Extract the [x, y] coordinate from the center of the cell holding the provided text.  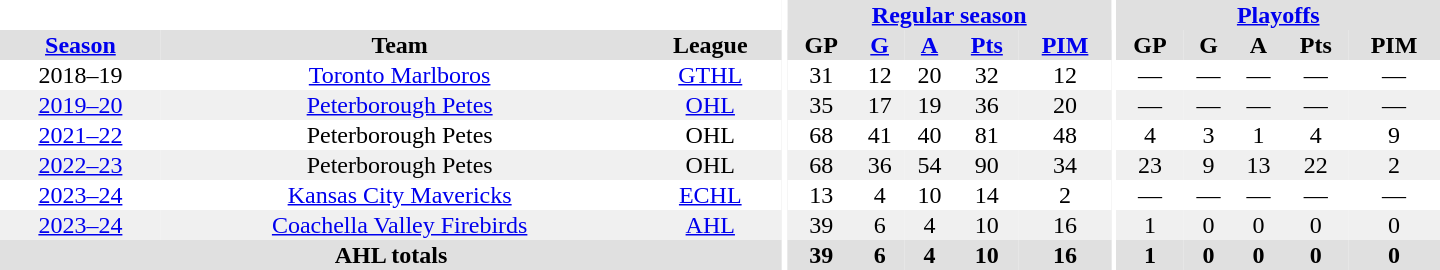
Team [400, 45]
Regular season [950, 15]
Season [80, 45]
34 [1065, 165]
2019–20 [80, 105]
AHL totals [391, 255]
2018–19 [80, 75]
2022–23 [80, 165]
ECHL [711, 195]
31 [822, 75]
54 [930, 165]
League [711, 45]
81 [986, 135]
32 [986, 75]
14 [986, 195]
90 [986, 165]
41 [880, 135]
3 [1209, 135]
Coachella Valley Firebirds [400, 225]
Playoffs [1278, 15]
GTHL [711, 75]
Toronto Marlboros [400, 75]
17 [880, 105]
AHL [711, 225]
Kansas City Mavericks [400, 195]
2021–22 [80, 135]
40 [930, 135]
48 [1065, 135]
22 [1316, 165]
19 [930, 105]
23 [1150, 165]
35 [822, 105]
